Extract the [X, Y] coordinate from the center of the cell holding the provided text.  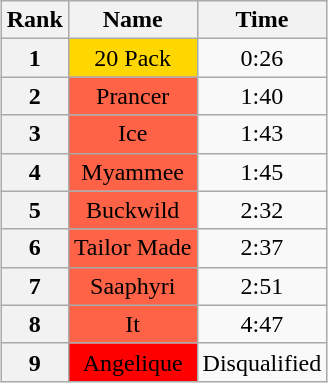
Name [132, 20]
5 [34, 210]
2:37 [262, 248]
7 [34, 286]
0:26 [262, 58]
Tailor Made [132, 248]
9 [34, 362]
Ice [132, 134]
It [132, 324]
2:32 [262, 210]
Rank [34, 20]
2:51 [262, 286]
Prancer [132, 96]
Saaphyri [132, 286]
Angelique [132, 362]
6 [34, 248]
2 [34, 96]
3 [34, 134]
Buckwild [132, 210]
20 Pack [132, 58]
1:40 [262, 96]
Myammee [132, 172]
Disqualified [262, 362]
4:47 [262, 324]
1:45 [262, 172]
Time [262, 20]
4 [34, 172]
1:43 [262, 134]
8 [34, 324]
1 [34, 58]
